Provide the (x, y) coordinate of the cell's center where the given text is located.  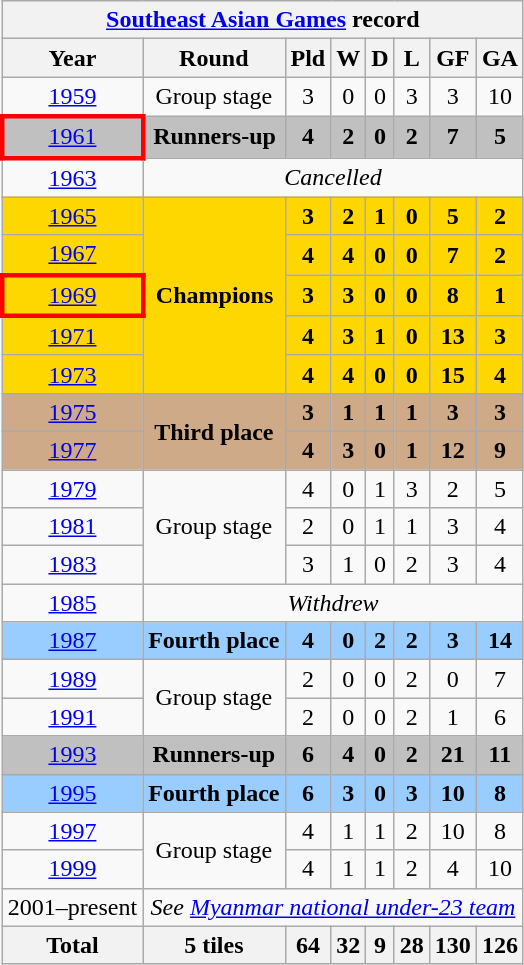
Southeast Asian Games record (262, 20)
1963 (72, 178)
130 (452, 945)
32 (348, 945)
1981 (72, 527)
Year (72, 58)
L (412, 58)
1997 (72, 831)
13 (452, 336)
126 (500, 945)
Champions (214, 295)
1993 (72, 755)
1991 (72, 717)
28 (412, 945)
1979 (72, 489)
Withdrew (334, 603)
GA (500, 58)
1973 (72, 374)
1977 (72, 450)
64 (308, 945)
1969 (72, 296)
1967 (72, 255)
1999 (72, 869)
1995 (72, 793)
1959 (72, 97)
1989 (72, 679)
Round (214, 58)
Third place (214, 431)
1961 (72, 136)
Pld (308, 58)
Cancelled (334, 178)
11 (500, 755)
GF (452, 58)
12 (452, 450)
5 tiles (214, 945)
W (348, 58)
21 (452, 755)
14 (500, 641)
1971 (72, 336)
Total (72, 945)
See Myanmar national under-23 team (334, 907)
2001–present (72, 907)
1985 (72, 603)
15 (452, 374)
D (380, 58)
1965 (72, 216)
1983 (72, 565)
1987 (72, 641)
1975 (72, 412)
